Extract the (x, y) coordinate from the center of the cell holding the provided text.  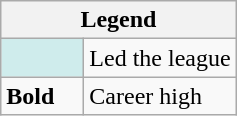
Bold (42, 96)
Led the league (160, 58)
Legend (118, 20)
Career high (160, 96)
